Capture the cell that displays the provided text and extract its [x, y] central coordinate. 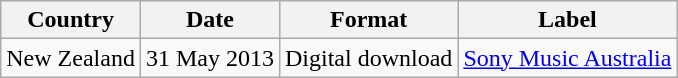
Digital download [368, 58]
New Zealand [71, 58]
Country [71, 20]
31 May 2013 [210, 58]
Sony Music Australia [568, 58]
Format [368, 20]
Label [568, 20]
Date [210, 20]
